Pinpoint the cell where the given text exists, returning its (x, y) midpoint coordinate. 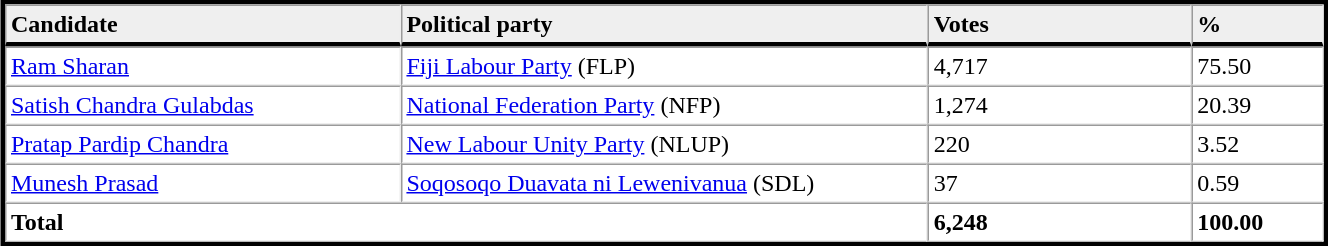
4,717 (1060, 66)
% (1257, 25)
100.00 (1257, 222)
Fiji Labour Party (FLP) (664, 66)
Ram Sharan (202, 66)
75.50 (1257, 66)
Munesh Prasad (202, 184)
Soqosoqo Duavata ni Lewenivanua (SDL) (664, 184)
220 (1060, 144)
1,274 (1060, 106)
6,248 (1060, 222)
Pratap Pardip Chandra (202, 144)
New Labour Unity Party (NLUP) (664, 144)
20.39 (1257, 106)
Political party (664, 25)
Votes (1060, 25)
0.59 (1257, 184)
37 (1060, 184)
National Federation Party (NFP) (664, 106)
Satish Chandra Gulabdas (202, 106)
Candidate (202, 25)
Total (466, 222)
3.52 (1257, 144)
